Extract the (x, y) coordinate from the center of the cell holding the provided text.  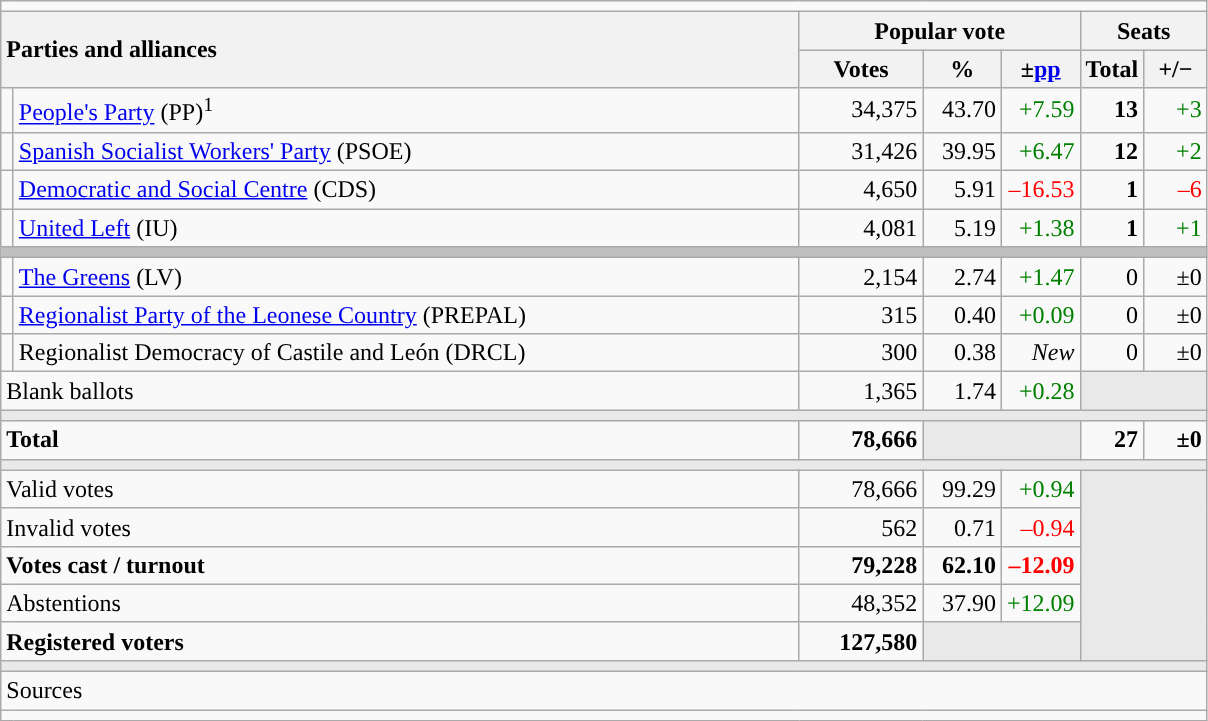
31,426 (861, 151)
5.19 (962, 228)
79,228 (861, 565)
–16.53 (1040, 190)
+7.59 (1040, 110)
43.70 (962, 110)
Democratic and Social Centre (CDS) (406, 190)
–6 (1176, 190)
United Left (IU) (406, 228)
Spanish Socialist Workers' Party (PSOE) (406, 151)
% (962, 69)
0.40 (962, 315)
62.10 (962, 565)
The Greens (LV) (406, 277)
Valid votes (400, 489)
Regionalist Party of the Leonese Country (PREPAL) (406, 315)
1.74 (962, 391)
–12.09 (1040, 565)
Invalid votes (400, 527)
99.29 (962, 489)
Registered voters (400, 641)
562 (861, 527)
12 (1112, 151)
Votes (861, 69)
0.71 (962, 527)
300 (861, 353)
Blank ballots (400, 391)
4,650 (861, 190)
Abstentions (400, 603)
Regionalist Democracy of Castile and León (DRCL) (406, 353)
+1.47 (1040, 277)
2,154 (861, 277)
+0.94 (1040, 489)
+3 (1176, 110)
–0.94 (1040, 527)
127,580 (861, 641)
Sources (604, 691)
4,081 (861, 228)
Popular vote (940, 31)
48,352 (861, 603)
+1.38 (1040, 228)
Parties and alliances (400, 50)
1,365 (861, 391)
5.91 (962, 190)
+2 (1176, 151)
13 (1112, 110)
315 (861, 315)
37.90 (962, 603)
People's Party (PP)1 (406, 110)
+/− (1176, 69)
+0.09 (1040, 315)
39.95 (962, 151)
27 (1112, 440)
+6.47 (1040, 151)
2.74 (962, 277)
+12.09 (1040, 603)
Seats (1144, 31)
+1 (1176, 228)
0.38 (962, 353)
+0.28 (1040, 391)
New (1040, 353)
Votes cast / turnout (400, 565)
±pp (1040, 69)
34,375 (861, 110)
